Pinpoint the cell where the given text exists, returning its [X, Y] midpoint coordinate. 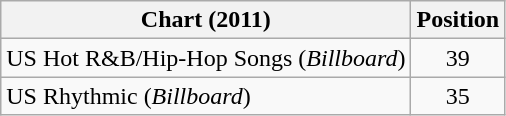
US Hot R&B/Hip-Hop Songs (Billboard) [206, 58]
35 [458, 96]
Chart (2011) [206, 20]
Position [458, 20]
US Rhythmic (Billboard) [206, 96]
39 [458, 58]
